Scan for the cell matching the given text and deliver its [X, Y] coordinate at center. 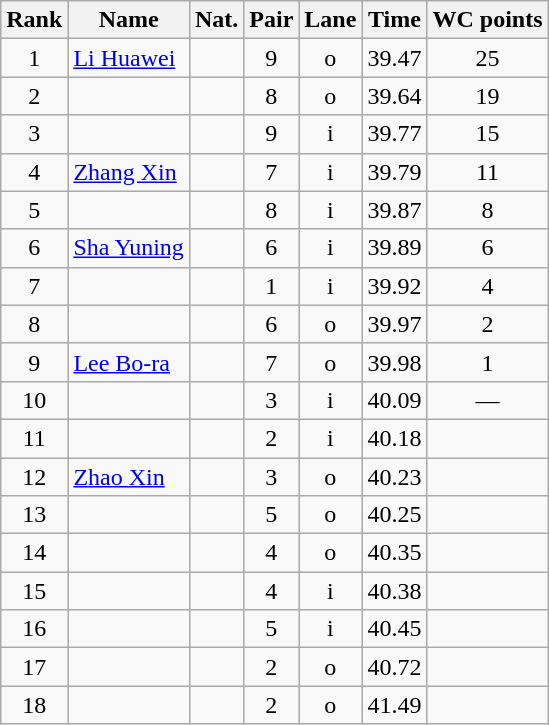
25 [488, 58]
40.35 [394, 553]
12 [34, 477]
19 [488, 96]
Rank [34, 20]
Lane [330, 20]
16 [34, 629]
40.23 [394, 477]
40.72 [394, 667]
39.92 [394, 286]
39.89 [394, 248]
Lee Bo-ra [129, 362]
10 [34, 400]
40.25 [394, 515]
13 [34, 515]
Zhang Xin [129, 172]
WC points [488, 20]
Li Huawei [129, 58]
17 [34, 667]
Sha Yuning [129, 248]
Zhao Xin [129, 477]
40.38 [394, 591]
14 [34, 553]
39.87 [394, 210]
39.64 [394, 96]
39.98 [394, 362]
Nat. [216, 20]
39.47 [394, 58]
Time [394, 20]
40.18 [394, 438]
Name [129, 20]
39.77 [394, 134]
41.49 [394, 705]
— [488, 400]
39.79 [394, 172]
Pair [272, 20]
39.97 [394, 324]
18 [34, 705]
40.09 [394, 400]
40.45 [394, 629]
